Determine the [X, Y] coordinate at the center of the cell enclosing the given text.  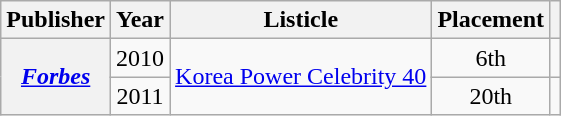
Year [140, 20]
2011 [140, 96]
Listicle [301, 20]
Korea Power Celebrity 40 [301, 77]
6th [491, 58]
20th [491, 96]
Publisher [56, 20]
2010 [140, 58]
Placement [491, 20]
Forbes [56, 77]
